Output the (X, Y) coordinate of the center of the cell containing the given text.  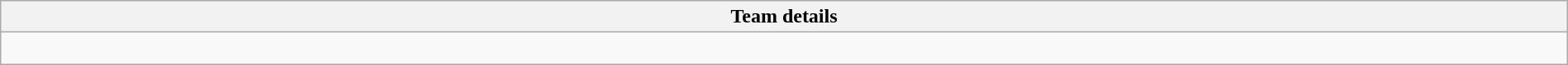
Team details (784, 17)
